Pinpoint the cell where the given text exists, returning its [x, y] midpoint coordinate. 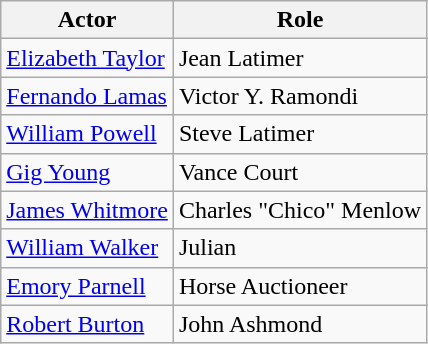
Charles "Chico" Menlow [300, 210]
Fernando Lamas [88, 96]
Elizabeth Taylor [88, 58]
Emory Parnell [88, 286]
Actor [88, 20]
Role [300, 20]
Gig Young [88, 172]
William Powell [88, 134]
Robert Burton [88, 324]
Victor Y. Ramondi [300, 96]
William Walker [88, 248]
Horse Auctioneer [300, 286]
Jean Latimer [300, 58]
Vance Court [300, 172]
John Ashmond [300, 324]
Steve Latimer [300, 134]
Julian [300, 248]
James Whitmore [88, 210]
